Return the [x, y] coordinate for the center point of the cell that contains the specified text.  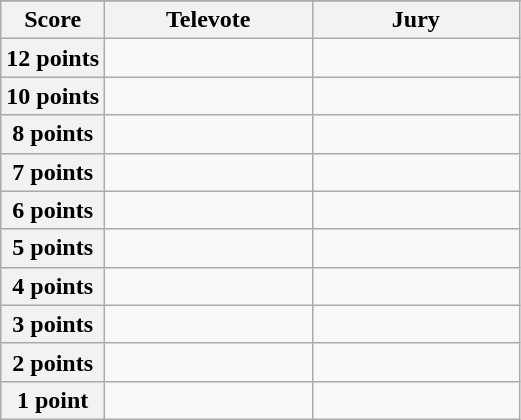
Televote [209, 20]
6 points [53, 210]
5 points [53, 248]
1 point [53, 400]
10 points [53, 96]
Score [53, 20]
3 points [53, 324]
8 points [53, 134]
7 points [53, 172]
4 points [53, 286]
12 points [53, 58]
Jury [416, 20]
2 points [53, 362]
